Return the (X, Y) coordinate for the center point of the cell that contains the specified text.  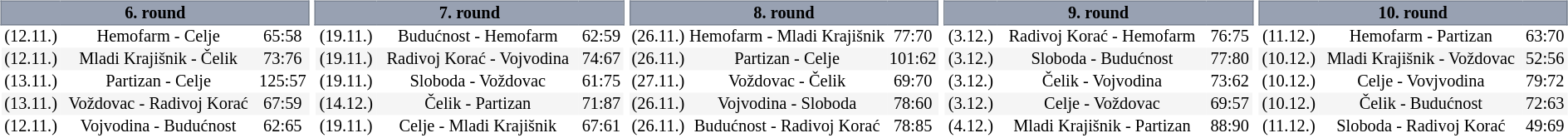
125:57 (282, 81)
Vojvodina - Sloboda (786, 105)
7. round (470, 12)
73:62 (1229, 81)
78:60 (914, 105)
(14.12.) (346, 105)
Celje - Vovjvodina (1421, 81)
Radivoj Korać - Vojvodina (478, 60)
9. round (1098, 12)
Mladi Krajišnik - Čelik (158, 60)
Sloboda - Budućnost (1103, 60)
79:72 (1545, 81)
Budućnost - Radivoj Korać (786, 126)
72:63 (1545, 105)
Sloboda - Voždovac (478, 81)
49:69 (1545, 126)
61:75 (601, 81)
78:85 (914, 126)
(4.12.) (971, 126)
77:80 (1229, 60)
71:87 (601, 105)
62:65 (282, 126)
10. round (1414, 12)
74:67 (601, 60)
Hemofarm - Mladi Krajišnik (786, 37)
88:90 (1229, 126)
67:61 (601, 126)
Budućnost - Hemofarm (478, 37)
63:70 (1545, 37)
Hemofarm - Celje (158, 37)
Čelik - Partizan (478, 105)
Radivoj Korać - Hemofarm (1103, 37)
69:57 (1229, 105)
Mladi Krajišnik - Voždovac (1421, 60)
Čelik - Vojvodina (1103, 81)
69:70 (914, 81)
Celje - Voždovac (1103, 105)
Mladi Krajišnik - Partizan (1103, 126)
Vojvodina - Budućnost (158, 126)
101:62 (914, 60)
67:59 (282, 105)
52:56 (1545, 60)
65:58 (282, 37)
Hemofarm - Partizan (1421, 37)
Voždovac - Radivoj Korać (158, 105)
76:75 (1229, 37)
62:59 (601, 37)
(27.11.) (658, 81)
Čelik - Budućnost (1421, 105)
8. round (784, 12)
Voždovac - Čelik (786, 81)
Sloboda - Radivoj Korać (1421, 126)
Celje - Mladi Krajišnik (478, 126)
73:76 (282, 60)
77:70 (914, 37)
6. round (154, 12)
